Detect which cell encompasses the target text, then output its [X, Y] center coordinate. 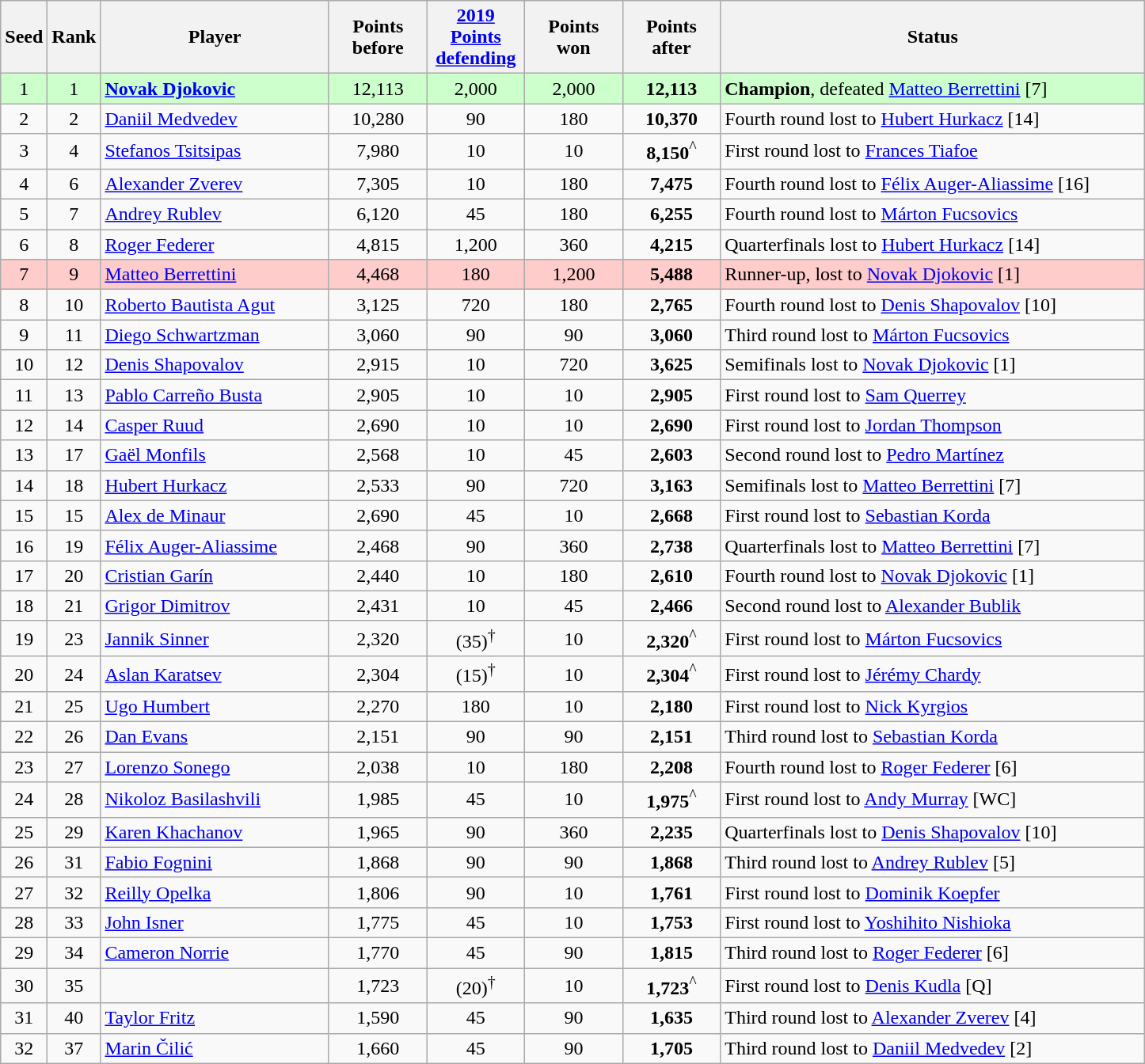
Roberto Bautista Agut [215, 305]
1,761 [671, 892]
Nikoloz Basilashvili [215, 800]
First round lost to Denis Kudla [Q] [933, 986]
Third round lost to Andrey Rublev [5] [933, 862]
Third round lost to Sebastian Korda [933, 737]
Points after [671, 37]
First round lost to Márton Fucsovics [933, 638]
6,255 [671, 215]
2,765 [671, 305]
10,370 [671, 119]
Fourth round lost to Márton Fucsovics [933, 215]
2,431 [378, 606]
Status [933, 37]
Cristian Garín [215, 576]
Alexander Zverev [215, 184]
John Isner [215, 922]
30 [24, 986]
33 [74, 922]
Andrey Rublev [215, 215]
1,770 [378, 953]
Fourth round lost to Novak Djokovic [1] [933, 576]
Diego Schwartzman [215, 335]
Jannik Sinner [215, 638]
2,468 [378, 545]
10,280 [378, 119]
3 [24, 152]
5,488 [671, 275]
Player [215, 37]
Cameron Norrie [215, 953]
1,965 [378, 832]
1,806 [378, 892]
1,775 [378, 922]
First round lost to Frances Tiafoe [933, 152]
34 [74, 953]
2,440 [378, 576]
2,320 [378, 638]
Fourth round lost to Félix Auger-Aliassime [16] [933, 184]
Third round lost to Daniil Medvedev [2] [933, 1048]
6,120 [378, 215]
Dan Evans [215, 737]
3,163 [671, 485]
Fourth round lost to Roger Federer [6] [933, 767]
Fourth round lost to Hubert Hurkacz [14] [933, 119]
Points before [378, 37]
1,975^ [671, 800]
Quarterfinals lost to Denis Shapovalov [10] [933, 832]
First round lost to Sam Querrey [933, 395]
Semifinals lost to Matteo Berrettini [7] [933, 485]
(35)† [476, 638]
Pablo Carreño Busta [215, 395]
First round lost to Yoshihito Nishioka [933, 922]
Third round lost to Roger Federer [6] [933, 953]
First round lost to Nick Kyrgios [933, 707]
First round lost to Jordan Thompson [933, 425]
Third round lost to Alexander Zverev [4] [933, 1018]
1,753 [671, 922]
(20)† [476, 986]
2,038 [378, 767]
Denis Shapovalov [215, 365]
7,475 [671, 184]
Hubert Hurkacz [215, 485]
Runner-up, lost to Novak Djokovic [1] [933, 275]
Fabio Fognini [215, 862]
Marin Čilić [215, 1048]
Seed [24, 37]
40 [74, 1018]
2,320^ [671, 638]
Quarterfinals lost to Hubert Hurkacz [14] [933, 245]
2,304^ [671, 674]
Karen Khachanov [215, 832]
First round lost to Andy Murray [WC] [933, 800]
2,568 [378, 455]
2,466 [671, 606]
Fourth round lost to Denis Shapovalov [10] [933, 305]
1,723^ [671, 986]
7,980 [378, 152]
Grigor Dimitrov [215, 606]
2,738 [671, 545]
3,625 [671, 365]
Matteo Berrettini [215, 275]
1,723 [378, 986]
1,635 [671, 1018]
Daniil Medvedev [215, 119]
22 [24, 737]
1,985 [378, 800]
35 [74, 986]
First round lost to Jérémy Chardy [933, 674]
2,270 [378, 707]
2,180 [671, 707]
Champion, defeated Matteo Berrettini [7] [933, 89]
Quarterfinals lost to Matteo Berrettini [7] [933, 545]
1,590 [378, 1018]
Points won [574, 37]
1,815 [671, 953]
2,235 [671, 832]
Stefanos Tsitsipas [215, 152]
Second round lost to Alexander Bublik [933, 606]
Alex de Minaur [215, 515]
First round lost to Sebastian Korda [933, 515]
Second round lost to Pedro Martínez [933, 455]
2,533 [378, 485]
3,125 [378, 305]
1,660 [378, 1048]
4,215 [671, 245]
Taylor Fritz [215, 1018]
1,705 [671, 1048]
Casper Ruud [215, 425]
Aslan Karatsev [215, 674]
2,610 [671, 576]
2,668 [671, 515]
Third round lost to Márton Fucsovics [933, 335]
37 [74, 1048]
16 [24, 545]
Rank [74, 37]
8,150^ [671, 152]
Ugo Humbert [215, 707]
4,815 [378, 245]
Lorenzo Sonego [215, 767]
2,915 [378, 365]
Reilly Opelka [215, 892]
2019 Points defending [476, 37]
7,305 [378, 184]
4,468 [378, 275]
Semifinals lost to Novak Djokovic [1] [933, 365]
2,304 [378, 674]
First round lost to Dominik Koepfer [933, 892]
Félix Auger-Aliassime [215, 545]
(15)† [476, 674]
Gaël Monfils [215, 455]
Novak Djokovic [215, 89]
5 [24, 215]
Roger Federer [215, 245]
2,603 [671, 455]
2,208 [671, 767]
